Provide the (X, Y) coordinate of the cell's center where the given text is located.  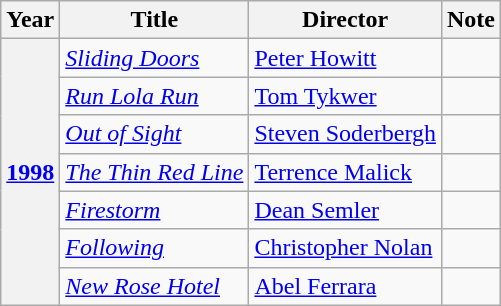
Steven Soderbergh (346, 134)
Christopher Nolan (346, 248)
Dean Semler (346, 210)
Tom Tykwer (346, 96)
Year (30, 20)
The Thin Red Line (154, 172)
Note (470, 20)
Sliding Doors (154, 58)
Terrence Malick (346, 172)
Run Lola Run (154, 96)
1998 (30, 172)
New Rose Hotel (154, 286)
Firestorm (154, 210)
Out of Sight (154, 134)
Peter Howitt (346, 58)
Abel Ferrara (346, 286)
Title (154, 20)
Following (154, 248)
Director (346, 20)
